Determine the (X, Y) coordinate at the center of the cell enclosing the given text.  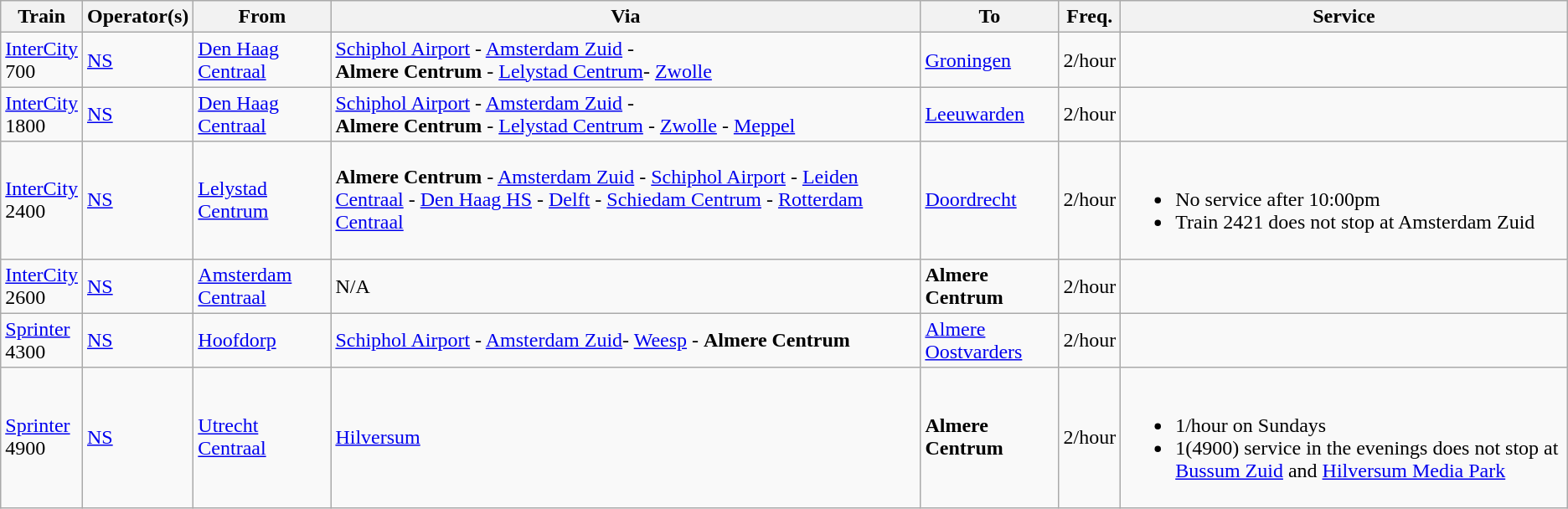
InterCity700 (42, 60)
InterCity1800 (42, 114)
No service after 10:00pmTrain 2421 does not stop at Amsterdam Zuid (1344, 200)
Operator(s) (137, 17)
Leeuwarden (990, 114)
InterCity2400 (42, 200)
InterCity2600 (42, 286)
Schiphol Airport - Amsterdam Zuid- Weesp - Almere Centrum (626, 340)
Freq. (1090, 17)
N/A (626, 286)
Schiphol Airport - Amsterdam Zuid -Almere Centrum - Lelystad Centrum- Zwolle (626, 60)
Sprinter4300 (42, 340)
Train (42, 17)
Hilversum (626, 437)
To (990, 17)
Via (626, 17)
Utrecht Centraal (262, 437)
Service (1344, 17)
Doordrecht (990, 200)
Lelystad Centrum (262, 200)
From (262, 17)
Schiphol Airport - Amsterdam Zuid -Almere Centrum - Lelystad Centrum - Zwolle - Meppel (626, 114)
Amsterdam Centraal (262, 286)
Sprinter4900 (42, 437)
Almere Oostvarders (990, 340)
Almere Centrum - Amsterdam Zuid - Schiphol Airport - Leiden Centraal - Den Haag HS - Delft - Schiedam Centrum - Rotterdam Centraal (626, 200)
Groningen (990, 60)
Hoofdorp (262, 340)
1/hour on Sundays1(4900) service in the evenings does not stop at Bussum Zuid and Hilversum Media Park (1344, 437)
